For the text-containing cell, return its midpoint in (x, y) coordinate format. 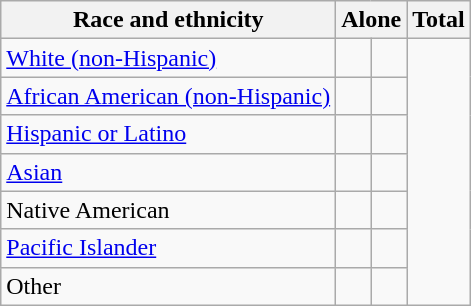
Race and ethnicity (168, 20)
Pacific Islander (168, 248)
Asian (168, 172)
Native American (168, 210)
Alone (372, 20)
Total (439, 20)
White (non-Hispanic) (168, 58)
African American (non-Hispanic) (168, 96)
Other (168, 286)
Hispanic or Latino (168, 134)
